Output the (X, Y) coordinate of the center of the cell containing the given text.  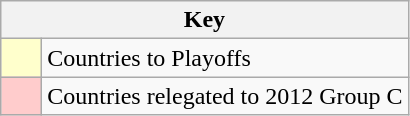
Key (204, 20)
Countries to Playoffs (225, 58)
Countries relegated to 2012 Group C (225, 96)
